Provide the [x, y] coordinate of the cell's center where the given text is located.  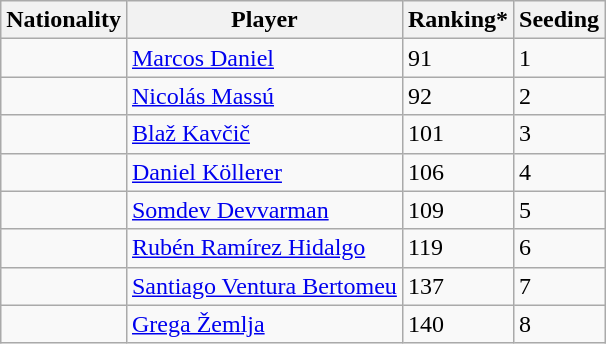
3 [560, 134]
92 [458, 96]
Nationality [64, 20]
Daniel Köllerer [264, 172]
Ranking* [458, 20]
6 [560, 248]
137 [458, 286]
101 [458, 134]
Marcos Daniel [264, 58]
7 [560, 286]
4 [560, 172]
Santiago Ventura Bertomeu [264, 286]
1 [560, 58]
5 [560, 210]
8 [560, 324]
Grega Žemlja [264, 324]
91 [458, 58]
119 [458, 248]
140 [458, 324]
Somdev Devvarman [264, 210]
Player [264, 20]
Seeding [560, 20]
Rubén Ramírez Hidalgo [264, 248]
106 [458, 172]
Nicolás Massú [264, 96]
109 [458, 210]
Blaž Kavčič [264, 134]
2 [560, 96]
